Extract the [X, Y] coordinate from the center of the cell holding the provided text.  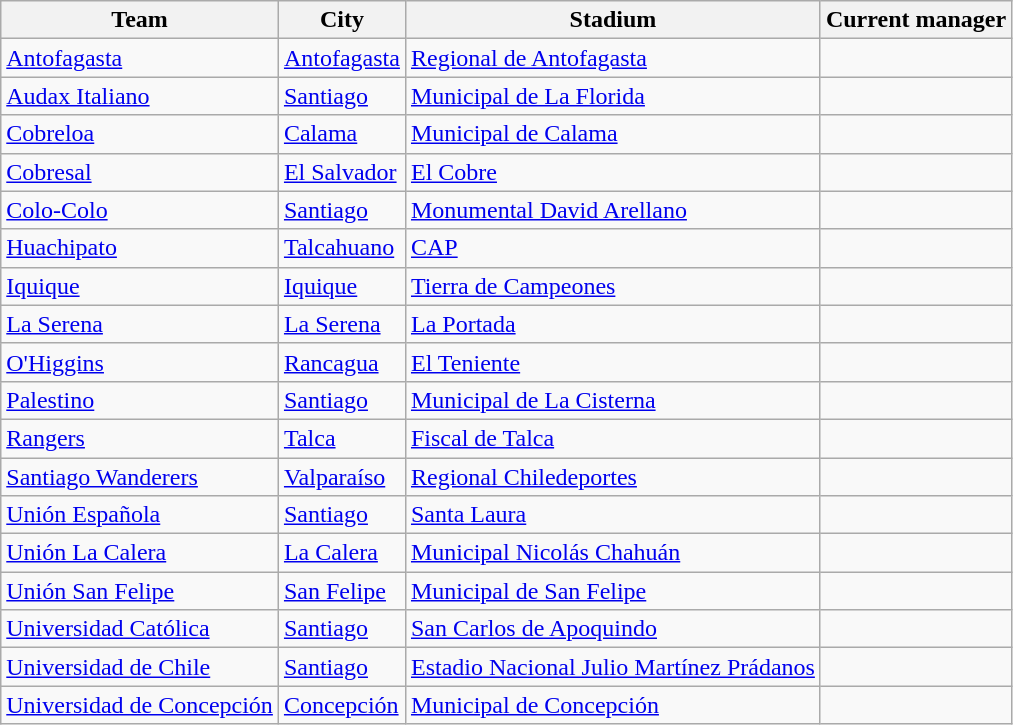
Rancagua [342, 362]
Valparaíso [342, 477]
Municipal de Calama [612, 134]
Current manager [916, 20]
Tierra de Campeones [612, 286]
Talcahuano [342, 248]
Universidad de Concepción [140, 705]
Audax Italiano [140, 96]
Santiago Wanderers [140, 477]
Santa Laura [612, 515]
Team [140, 20]
Cobreloa [140, 134]
El Cobre [612, 172]
La Portada [612, 324]
Calama [342, 134]
Municipal de La Florida [612, 96]
Municipal Nicolás Chahuán [612, 553]
Fiscal de Talca [612, 438]
City [342, 20]
Universidad Católica [140, 629]
Estadio Nacional Julio Martínez Prádanos [612, 667]
Regional de Antofagasta [612, 58]
Unión San Felipe [140, 591]
El Teniente [612, 362]
Unión La Calera [140, 553]
El Salvador [342, 172]
O'Higgins [140, 362]
San Felipe [342, 591]
Municipal de Concepción [612, 705]
Cobresal [140, 172]
San Carlos de Apoquindo [612, 629]
Municipal de La Cisterna [612, 400]
Palestino [140, 400]
Colo-Colo [140, 210]
Municipal de San Felipe [612, 591]
Talca [342, 438]
Stadium [612, 20]
Regional Chiledeportes [612, 477]
Monumental David Arellano [612, 210]
Universidad de Chile [140, 667]
La Calera [342, 553]
Huachipato [140, 248]
Rangers [140, 438]
CAP [612, 248]
Unión Española [140, 515]
Concepción [342, 705]
